Scan for the cell matching the given text and deliver its (x, y) coordinate at center. 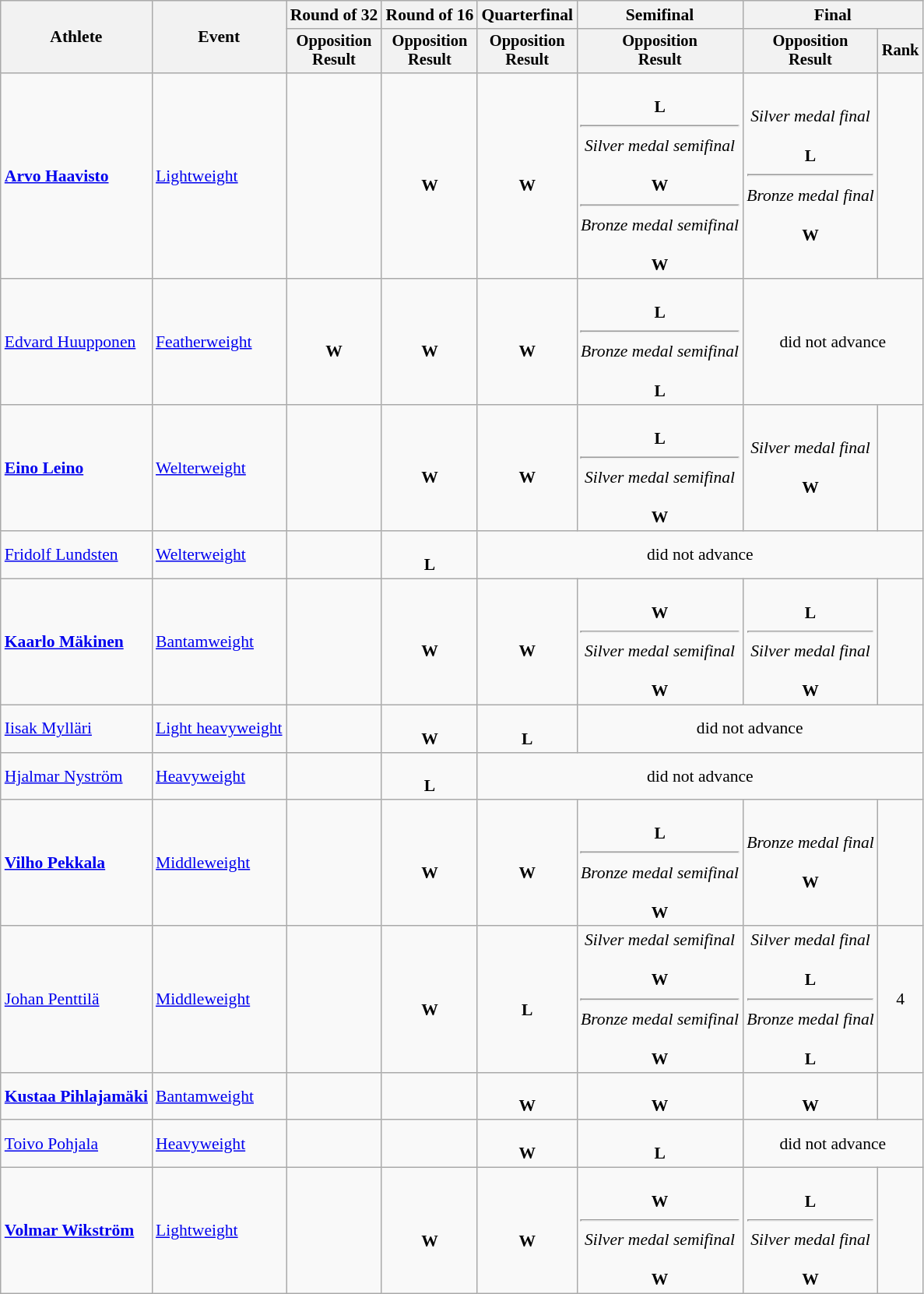
Round of 16 (430, 15)
Volmar Wikström (76, 1231)
Silver medal semifinal W Bronze medal semifinal W (660, 1000)
Athlete (76, 37)
Toivo Pohjala (76, 1145)
Rank (901, 51)
Arvo Haavisto (76, 176)
Kustaa Pihlajamäki (76, 1096)
Kaarlo Mäkinen (76, 642)
Quarterfinal (527, 15)
L Silver medal semifinal W Bronze medal semifinal W (660, 176)
Silver medal final W (810, 468)
Bronze medal final W (810, 863)
Silver medal final L Bronze medal final L (810, 1000)
Vilho Pekkala (76, 863)
Iisak Mylläri (76, 729)
Final (833, 15)
Edvard Huupponen (76, 342)
Featherweight (220, 342)
L Silver medal semifinal W (660, 468)
Eino Leino (76, 468)
L Bronze medal semifinal L (660, 342)
Fridolf Lundsten (76, 554)
Hjalmar Nyström (76, 777)
L Bronze medal semifinal W (660, 863)
Silver medal final L Bronze medal final W (810, 176)
Event (220, 37)
4 (901, 1000)
Johan Penttilä (76, 1000)
Light heavyweight (220, 729)
Semifinal (660, 15)
Round of 32 (335, 15)
